Provide the [x, y] coordinate of the cell's center where the given text is located.  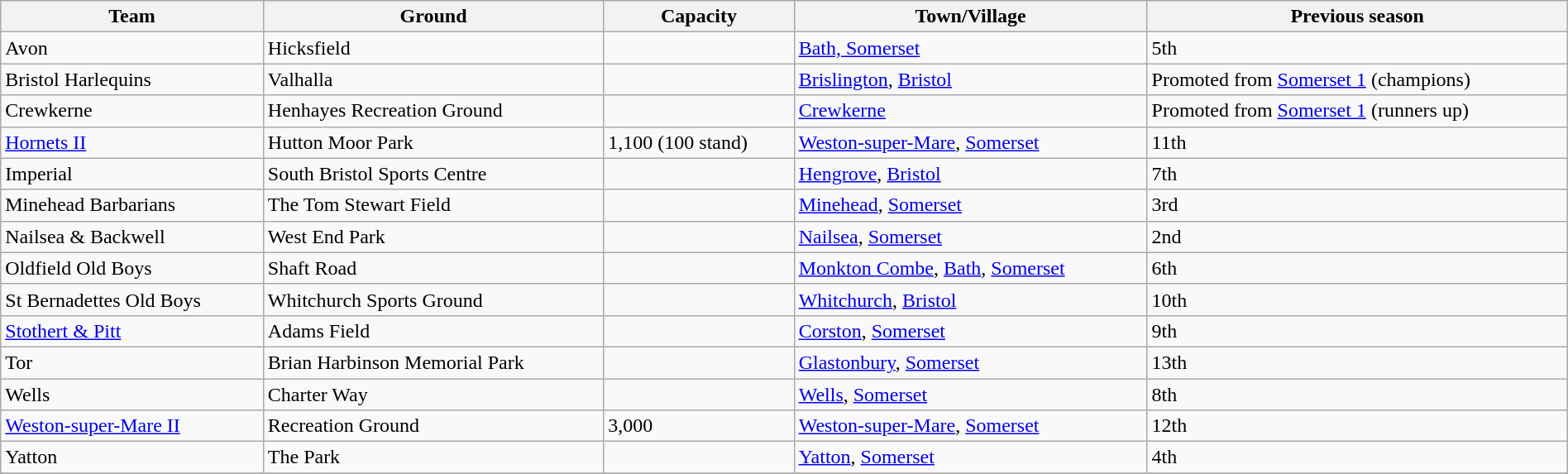
South Bristol Sports Centre [433, 174]
3,000 [699, 426]
Minehead, Somerset [971, 205]
Monkton Combe, Bath, Somerset [971, 268]
Adams Field [433, 331]
Henhayes Recreation Ground [433, 111]
The Tom Stewart Field [433, 205]
5th [1357, 48]
Nailsea, Somerset [971, 237]
Minehead Barbarians [132, 205]
Charter Way [433, 395]
Whitchurch Sports Ground [433, 299]
Hornets II [132, 142]
St Bernadettes Old Boys [132, 299]
Promoted from Somerset 1 (champions) [1357, 79]
10th [1357, 299]
Wells, Somerset [971, 395]
Town/Village [971, 17]
4th [1357, 457]
Capacity [699, 17]
Weston-super-Mare II [132, 426]
3rd [1357, 205]
Hicksfield [433, 48]
Brislington, Bristol [971, 79]
Valhalla [433, 79]
Hengrove, Bristol [971, 174]
Previous season [1357, 17]
1,100 (100 stand) [699, 142]
Tor [132, 362]
Glastonbury, Somerset [971, 362]
Nailsea & Backwell [132, 237]
12th [1357, 426]
2nd [1357, 237]
Oldfield Old Boys [132, 268]
Wells [132, 395]
Yatton [132, 457]
13th [1357, 362]
Shaft Road [433, 268]
Hutton Moor Park [433, 142]
11th [1357, 142]
Stothert & Pitt [132, 331]
Yatton, Somerset [971, 457]
The Park [433, 457]
Whitchurch, Bristol [971, 299]
6th [1357, 268]
Avon [132, 48]
Recreation Ground [433, 426]
Brian Harbinson Memorial Park [433, 362]
8th [1357, 395]
Team [132, 17]
West End Park [433, 237]
7th [1357, 174]
Imperial [132, 174]
Bath, Somerset [971, 48]
Ground [433, 17]
9th [1357, 331]
Bristol Harlequins [132, 79]
Promoted from Somerset 1 (runners up) [1357, 111]
Corston, Somerset [971, 331]
